For the text-containing cell, return its midpoint in (x, y) coordinate format. 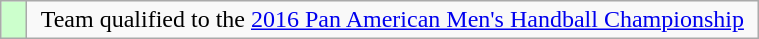
Team qualified to the 2016 Pan American Men's Handball Championship (392, 20)
